Find where the given text appears and provide that cell's center as [X, Y] coordinate. 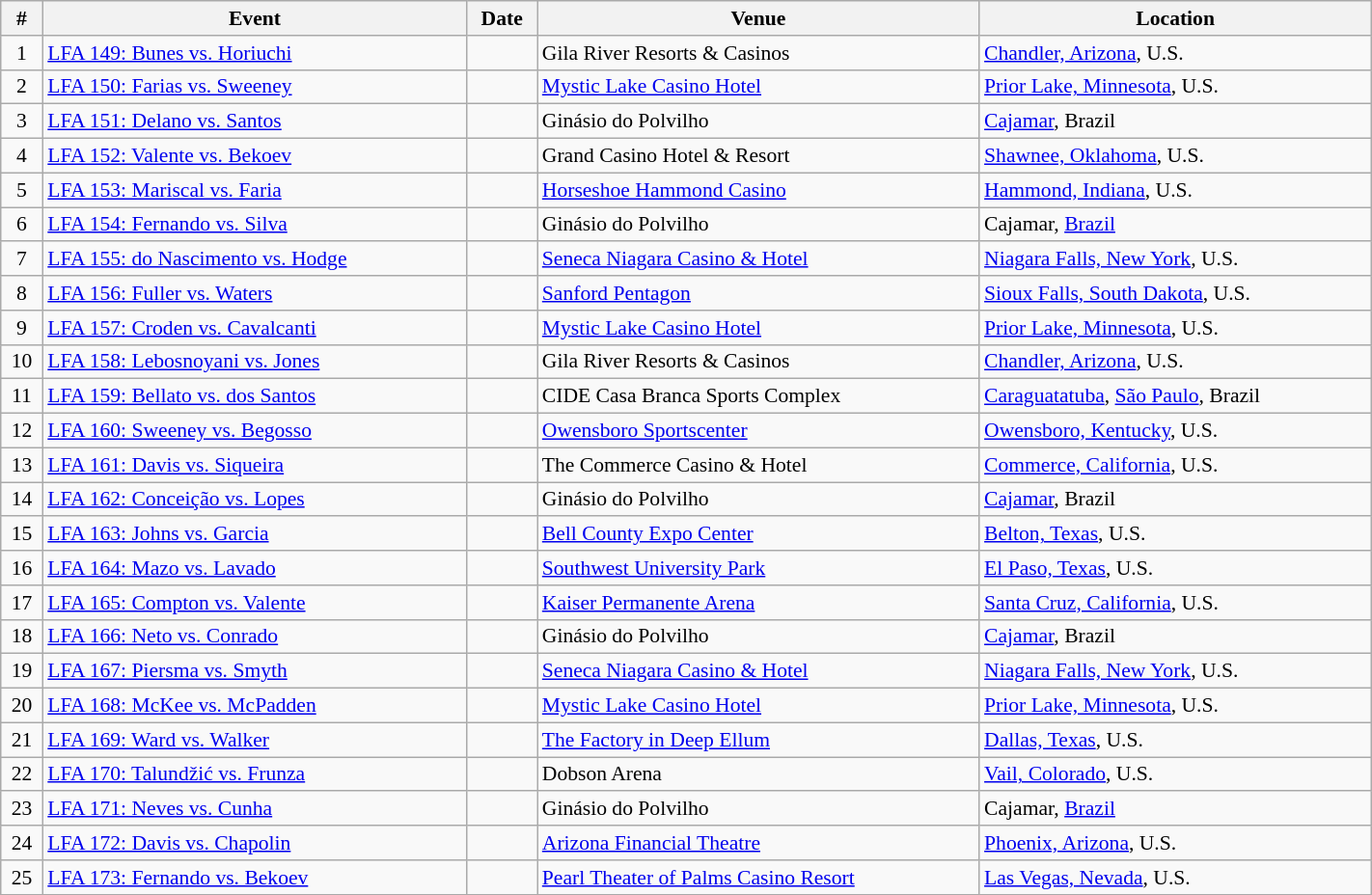
Vail, Colorado, U.S. [1175, 774]
LFA 168: McKee vs. McPadden [255, 706]
CIDE Casa Branca Sports Complex [758, 396]
9 [22, 328]
LFA 159: Bellato vs. dos Santos [255, 396]
Commerce, California, U.S. [1175, 465]
LFA 166: Neto vs. Conrado [255, 637]
15 [22, 534]
Dallas, Texas, U.S. [1175, 740]
10 [22, 362]
8 [22, 293]
Date [502, 18]
LFA 157: Croden vs. Cavalcanti [255, 328]
LFA 160: Sweeney vs. Begosso [255, 431]
13 [22, 465]
LFA 173: Fernando vs. Bekoev [255, 878]
16 [22, 568]
Kaiser Permanente Arena [758, 603]
Horseshoe Hammond Casino [758, 190]
LFA 165: Compton vs. Valente [255, 603]
LFA 161: Davis vs. Siqueira [255, 465]
Pearl Theater of Palms Casino Resort [758, 878]
5 [22, 190]
Sanford Pentagon [758, 293]
21 [22, 740]
LFA 149: Bunes vs. Horiuchi [255, 53]
Arizona Financial Theatre [758, 843]
LFA 167: Piersma vs. Smyth [255, 671]
LFA 170: Talundžić vs. Frunza [255, 774]
18 [22, 637]
LFA 152: Valente vs. Bekoev [255, 156]
Event [255, 18]
LFA 164: Mazo vs. Lavado [255, 568]
Las Vegas, Nevada, U.S. [1175, 878]
Sioux Falls, South Dakota, U.S. [1175, 293]
Hammond, Indiana, U.S. [1175, 190]
25 [22, 878]
Grand Casino Hotel & Resort [758, 156]
LFA 162: Conceição vs. Lopes [255, 500]
2 [22, 87]
1 [22, 53]
LFA 156: Fuller vs. Waters [255, 293]
12 [22, 431]
LFA 169: Ward vs. Walker [255, 740]
23 [22, 809]
17 [22, 603]
# [22, 18]
Owensboro, Kentucky, U.S. [1175, 431]
Caraguatatuba, São Paulo, Brazil [1175, 396]
Location [1175, 18]
6 [22, 225]
Dobson Arena [758, 774]
LFA 158: Lebosnoyani vs. Jones [255, 362]
Santa Cruz, California, U.S. [1175, 603]
LFA 153: Mariscal vs. Faria [255, 190]
LFA 155: do Nascimento vs. Hodge [255, 259]
LFA 154: Fernando vs. Silva [255, 225]
Southwest University Park [758, 568]
4 [22, 156]
El Paso, Texas, U.S. [1175, 568]
LFA 151: Delano vs. Santos [255, 122]
Owensboro Sportscenter [758, 431]
Shawnee, Oklahoma, U.S. [1175, 156]
14 [22, 500]
24 [22, 843]
Venue [758, 18]
Phoenix, Arizona, U.S. [1175, 843]
The Commerce Casino & Hotel [758, 465]
3 [22, 122]
LFA 150: Farias vs. Sweeney [255, 87]
11 [22, 396]
LFA 172: Davis vs. Chapolin [255, 843]
22 [22, 774]
20 [22, 706]
LFA 171: Neves vs. Cunha [255, 809]
19 [22, 671]
Bell County Expo Center [758, 534]
LFA 163: Johns vs. Garcia [255, 534]
7 [22, 259]
The Factory in Deep Ellum [758, 740]
Belton, Texas, U.S. [1175, 534]
